Extract the (X, Y) coordinate from the center of the cell holding the provided text.  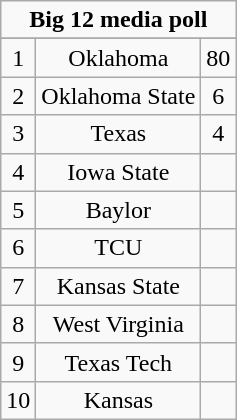
Kansas State (118, 286)
1 (18, 58)
10 (18, 400)
8 (18, 324)
7 (18, 286)
Iowa State (118, 172)
Texas Tech (118, 362)
Oklahoma State (118, 96)
TCU (118, 248)
9 (18, 362)
5 (18, 210)
Oklahoma (118, 58)
2 (18, 96)
Baylor (118, 210)
Big 12 media poll (118, 20)
80 (218, 58)
3 (18, 134)
Texas (118, 134)
West Virginia (118, 324)
Kansas (118, 400)
